Capture the cell that displays the provided text and extract its (x, y) central coordinate. 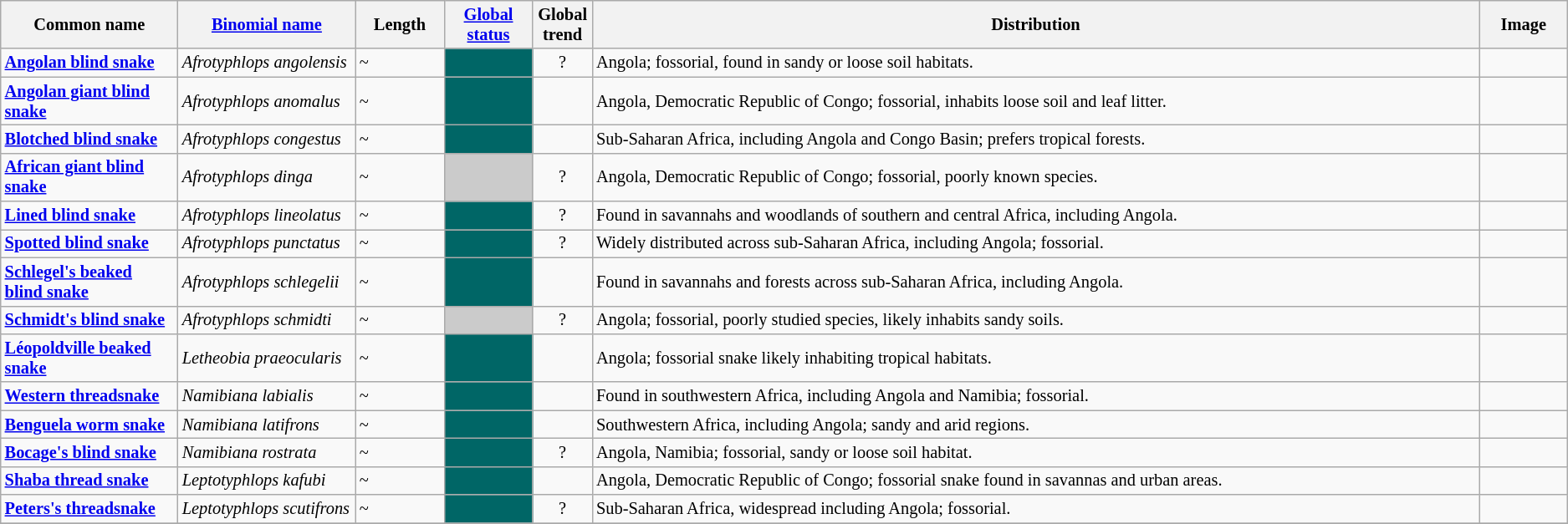
Found in savannahs and forests across sub-Saharan Africa, including Angola. (1035, 282)
Sub-Saharan Africa, widespread including Angola; fossorial. (1035, 509)
Angola; fossorial, poorly studied species, likely inhabits sandy soils. (1035, 320)
Leptotyphlops kafubi (267, 481)
Afrotyphlops angolensis (267, 63)
Angola, Democratic Republic of Congo; fossorial, inhabits loose soil and leaf litter. (1035, 101)
Afrotyphlops dinga (267, 177)
Letheobia praeocularis (267, 358)
Angolan blind snake (89, 63)
Afrotyphlops anomalus (267, 101)
Found in savannahs and woodlands of southern and central Africa, including Angola. (1035, 216)
Afrotyphlops schmidti (267, 320)
Bocage's blind snake (89, 452)
Binomial name (267, 24)
Léopoldville beaked snake (89, 358)
Namibiana rostrata (267, 452)
Angola; fossorial snake likely inhabiting tropical habitats. (1035, 358)
Benguela worm snake (89, 425)
Lined blind snake (89, 216)
Peters's threadsnake (89, 509)
Widely distributed across sub-Saharan Africa, including Angola; fossorial. (1035, 243)
Afrotyphlops schlegelii (267, 282)
Shaba thread snake (89, 481)
Leptotyphlops scutifrons (267, 509)
Global trend (562, 24)
Angola, Democratic Republic of Congo; fossorial snake found in savannas and urban areas. (1035, 481)
Distribution (1035, 24)
Global status (488, 24)
Namibiana latifrons (267, 425)
Blotched blind snake (89, 139)
Afrotyphlops lineolatus (267, 216)
Namibiana labialis (267, 396)
Angola, Namibia; fossorial, sandy or loose soil habitat. (1035, 452)
Afrotyphlops punctatus (267, 243)
Schmidt's blind snake (89, 320)
Found in southwestern Africa, including Angola and Namibia; fossorial. (1035, 396)
Western threadsnake (89, 396)
Sub-Saharan Africa, including Angola and Congo Basin; prefers tropical forests. (1035, 139)
Afrotyphlops congestus (267, 139)
Schlegel's beaked blind snake (89, 282)
Length (400, 24)
Image (1524, 24)
Common name (89, 24)
Southwestern Africa, including Angola; sandy and arid regions. (1035, 425)
Angolan giant blind snake (89, 101)
Angola, Democratic Republic of Congo; fossorial, poorly known species. (1035, 177)
African giant blind snake (89, 177)
Angola; fossorial, found in sandy or loose soil habitats. (1035, 63)
Spotted blind snake (89, 243)
